Detect which cell encompasses the target text, then output its [X, Y] center coordinate. 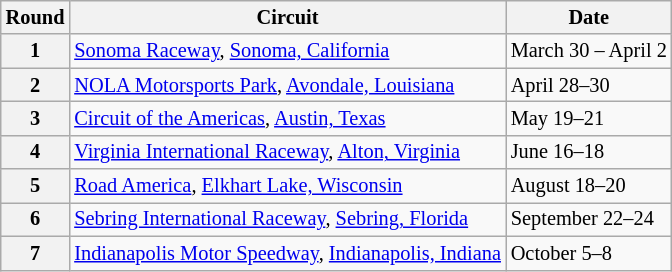
March 30 – April 2 [589, 51]
3 [36, 118]
August 18–20 [589, 186]
Circuit of the Americas, Austin, Texas [287, 118]
Circuit [287, 17]
Indianapolis Motor Speedway, Indianapolis, Indiana [287, 253]
May 19–21 [589, 118]
Sonoma Raceway, Sonoma, California [287, 51]
NOLA Motorsports Park, Avondale, Louisiana [287, 85]
April 28–30 [589, 85]
Date [589, 17]
2 [36, 85]
June 16–18 [589, 152]
1 [36, 51]
October 5–8 [589, 253]
Road America, Elkhart Lake, Wisconsin [287, 186]
7 [36, 253]
4 [36, 152]
Virginia International Raceway, Alton, Virginia [287, 152]
Round [36, 17]
6 [36, 219]
Sebring International Raceway, Sebring, Florida [287, 219]
5 [36, 186]
September 22–24 [589, 219]
